Capture the cell that displays the provided text and extract its (X, Y) central coordinate. 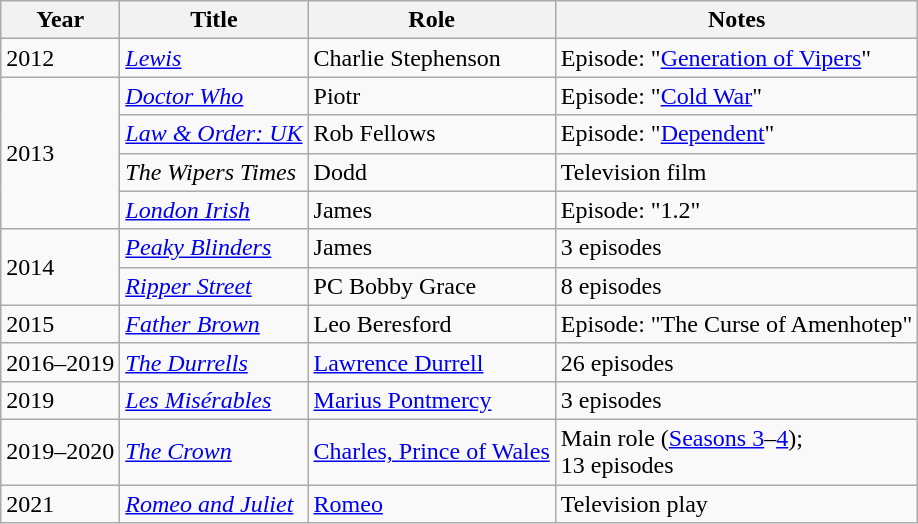
PC Bobby Grace (432, 286)
Piotr (432, 96)
Romeo and Juliet (214, 503)
2019 (60, 400)
26 episodes (736, 362)
Peaky Blinders (214, 248)
The Crown (214, 452)
London Irish (214, 210)
Episode: "The Curse of Amenhotep" (736, 324)
The Durrells (214, 362)
Title (214, 20)
2016–2019 (60, 362)
Episode: "Dependent" (736, 134)
Charles, Prince of Wales (432, 452)
Rob Fellows (432, 134)
2013 (60, 153)
Les Misérables (214, 400)
Leo Beresford (432, 324)
2014 (60, 267)
Episode: "Generation of Vipers" (736, 58)
2021 (60, 503)
Role (432, 20)
Television play (736, 503)
Lewis (214, 58)
Law & Order: UK (214, 134)
Charlie Stephenson (432, 58)
Episode: "1.2" (736, 210)
Marius Pontmercy (432, 400)
Doctor Who (214, 96)
2019–2020 (60, 452)
Ripper Street (214, 286)
Notes (736, 20)
Year (60, 20)
Lawrence Durrell (432, 362)
2012 (60, 58)
Father Brown (214, 324)
Dodd (432, 172)
Main role (Seasons 3–4);13 episodes (736, 452)
The Wipers Times (214, 172)
2015 (60, 324)
Romeo (432, 503)
Television film (736, 172)
Episode: "Cold War" (736, 96)
8 episodes (736, 286)
